Provide the (X, Y) coordinate of the cell's center where the given text is located.  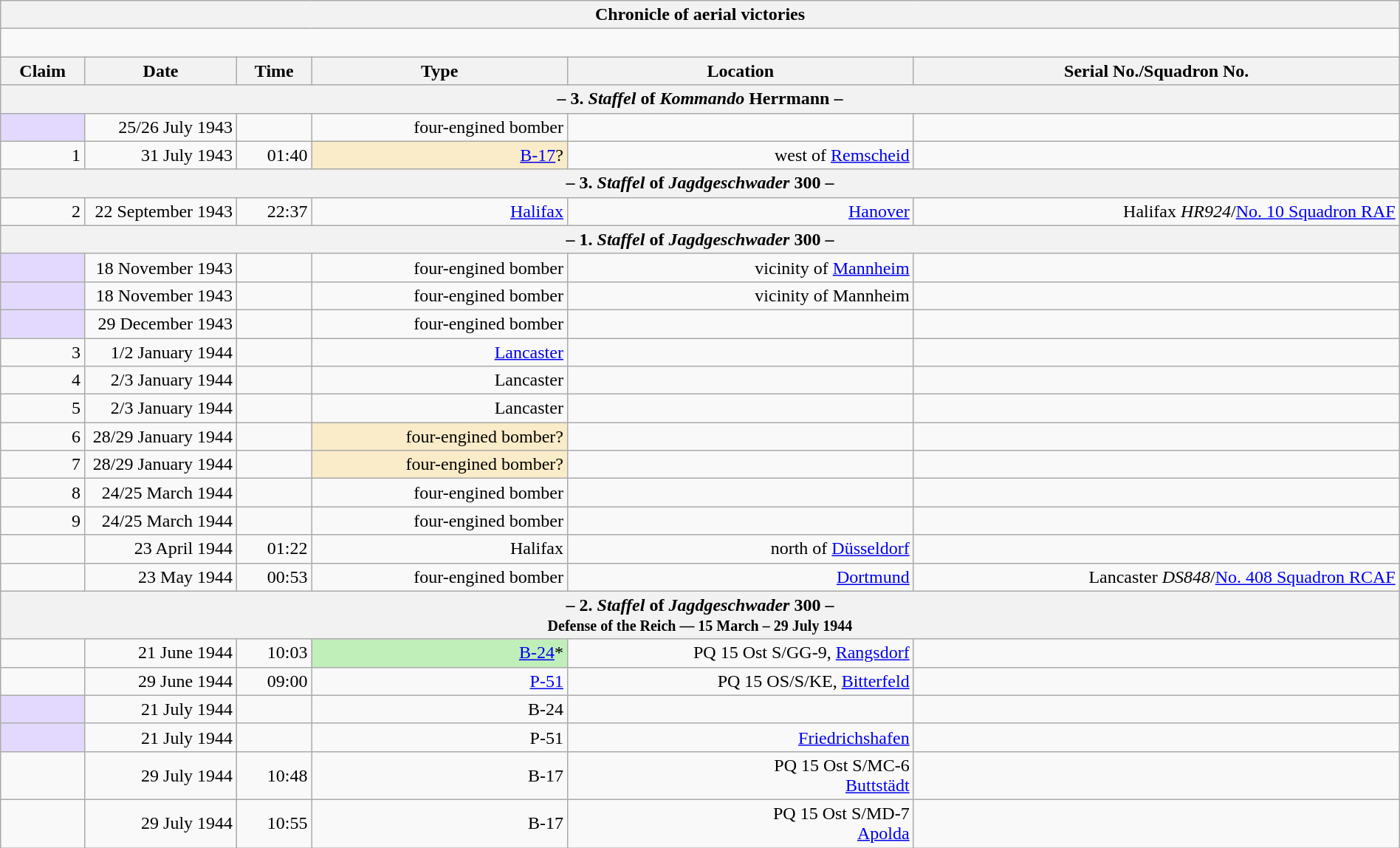
Claim (43, 71)
Type (439, 71)
22:37 (275, 211)
PQ 15 Ost S/MD-7Apolda (740, 823)
Time (275, 71)
6 (43, 437)
B-17? (439, 155)
Lancaster DS848/No. 408 Squadron RCAF (1156, 577)
31 July 1943 (161, 155)
00:53 (275, 577)
21 June 1944 (161, 653)
23 April 1944 (161, 549)
Hanover (740, 211)
west of Remscheid (740, 155)
2 (43, 211)
5 (43, 408)
1/2 January 1944 (161, 352)
PQ 15 Ost S/MC-6Buttstädt (740, 776)
B-24 (439, 709)
PQ 15 OS/S/KE, Bitterfeld (740, 681)
Dortmund (740, 577)
22 September 1943 (161, 211)
7 (43, 465)
Date (161, 71)
10:48 (275, 776)
B-24* (439, 653)
– 1. Staffel of Jagdgeschwader 300 – (700, 239)
– 3. Staffel of Kommando Herrmann – (700, 99)
29 December 1943 (161, 324)
Halifax HR924/No. 10 Squadron RAF (1156, 211)
25/26 July 1943 (161, 127)
10:03 (275, 653)
north of Düsseldorf (740, 549)
01:22 (275, 549)
PQ 15 Ost S/GG-9, Rangsdorf (740, 653)
09:00 (275, 681)
Location (740, 71)
8 (43, 493)
Friedrichshafen (740, 737)
01:40 (275, 155)
29 June 1944 (161, 681)
3 (43, 352)
– 3. Staffel of Jagdgeschwader 300 – (700, 183)
9 (43, 521)
4 (43, 380)
1 (43, 155)
Chronicle of aerial victories (700, 15)
23 May 1944 (161, 577)
Serial No./Squadron No. (1156, 71)
– 2. Staffel of Jagdgeschwader 300 –Defense of the Reich — 15 March – 29 July 1944 (700, 615)
10:55 (275, 823)
